Scan for the cell matching the given text and deliver its [X, Y] coordinate at center. 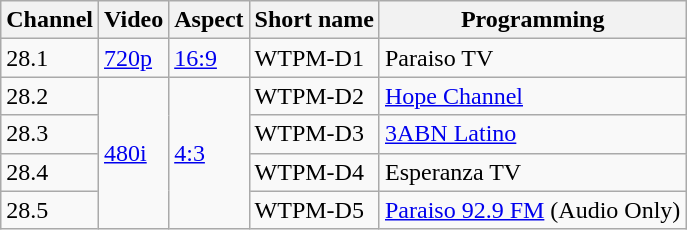
480i [134, 153]
720p [134, 58]
WTPM-D3 [314, 134]
16:9 [209, 58]
WTPM-D2 [314, 96]
WTPM-D5 [314, 210]
Paraiso 92.9 FM (Audio Only) [532, 210]
28.5 [50, 210]
28.2 [50, 96]
28.1 [50, 58]
Channel [50, 20]
Esperanza TV [532, 172]
Hope Channel [532, 96]
Programming [532, 20]
WTPM-D1 [314, 58]
28.3 [50, 134]
Aspect [209, 20]
4:3 [209, 153]
Video [134, 20]
WTPM-D4 [314, 172]
3ABN Latino [532, 134]
Short name [314, 20]
Paraiso TV [532, 58]
28.4 [50, 172]
